Extract the [X, Y] coordinate from the center of the cell holding the provided text.  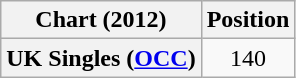
140 [248, 58]
UK Singles (OCC) [101, 58]
Chart (2012) [101, 20]
Position [248, 20]
